For the text-containing cell, return its midpoint in (x, y) coordinate format. 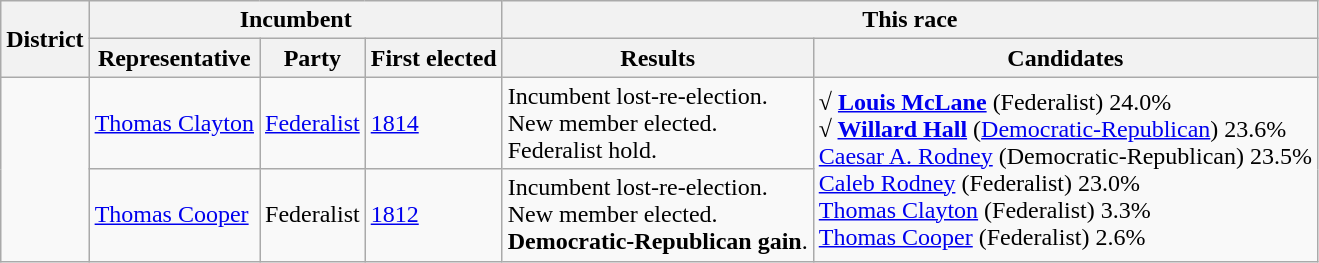
First elected (434, 58)
Incumbent lost-re-election.New member elected.Federalist hold. (658, 123)
Incumbent (296, 20)
1812 (434, 215)
District (45, 39)
Incumbent lost-re-election.New member elected.Democratic-Republican gain. (658, 215)
Candidates (1065, 58)
1814 (434, 123)
This race (910, 20)
Thomas Clayton (174, 123)
Representative (174, 58)
Party (313, 58)
Thomas Cooper (174, 215)
Results (658, 58)
